Provide the (x, y) coordinate of the cell's center where the given text is located.  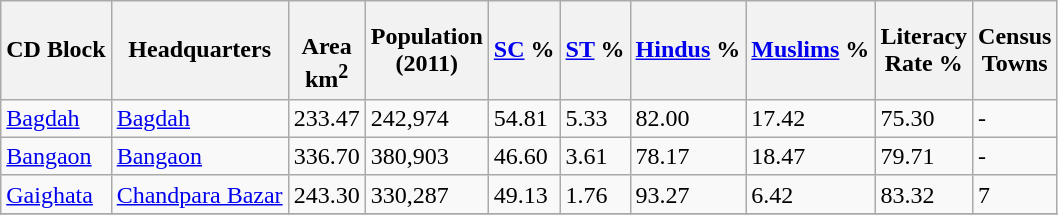
380,903 (426, 156)
Population(2011) (426, 50)
93.27 (688, 194)
18.47 (810, 156)
78.17 (688, 156)
Areakm2 (326, 50)
Gaighata (56, 194)
5.33 (595, 118)
1.76 (595, 194)
82.00 (688, 118)
17.42 (810, 118)
75.30 (924, 118)
6.42 (810, 194)
242,974 (426, 118)
46.60 (524, 156)
3.61 (595, 156)
CensusTowns (1015, 50)
ST % (595, 50)
Headquarters (200, 50)
49.13 (524, 194)
54.81 (524, 118)
Hindus % (688, 50)
243.30 (326, 194)
Literacy Rate % (924, 50)
330,287 (426, 194)
Muslims % (810, 50)
233.47 (326, 118)
SC % (524, 50)
83.32 (924, 194)
CD Block (56, 50)
Chandpara Bazar (200, 194)
7 (1015, 194)
79.71 (924, 156)
336.70 (326, 156)
